Search for the cell housing the specified text and yield its [X, Y] center coordinate. 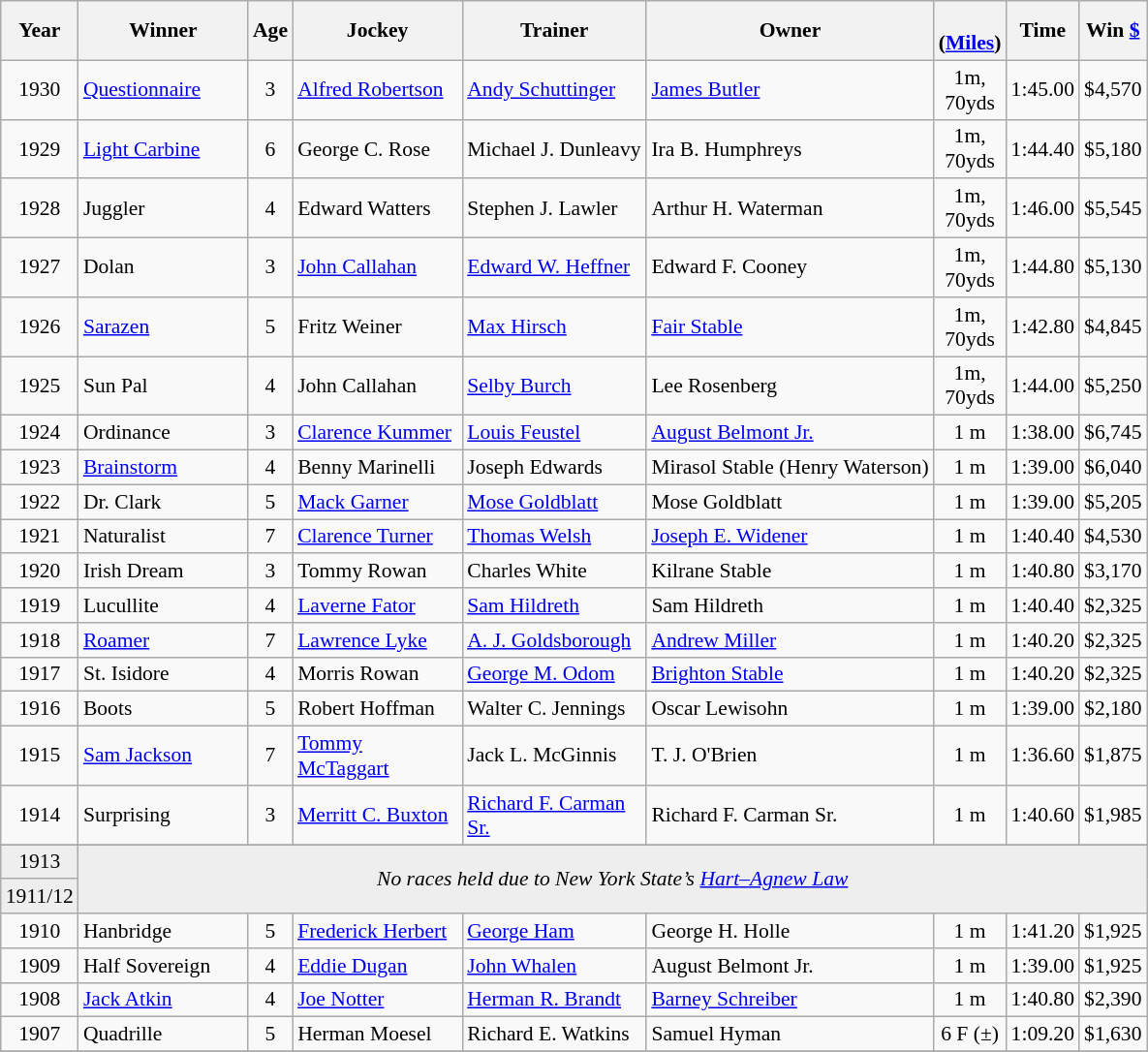
Time [1042, 31]
Selby Burch [554, 386]
Samuel Hyman [790, 1035]
Age [270, 31]
Jack Atkin [163, 1000]
1920 [40, 572]
(Miles) [971, 31]
Brainstorm [163, 468]
Naturalist [163, 537]
1917 [40, 674]
Arthur H. Waterman [790, 209]
1914 [40, 816]
Ordinance [163, 433]
$5,545 [1112, 209]
$1,875 [1112, 756]
St. Isidore [163, 674]
Charles White [554, 572]
$2,390 [1112, 1000]
Ira B. Humphreys [790, 149]
1:40.60 [1042, 816]
$2,180 [1112, 709]
1:44.00 [1042, 386]
1:42.80 [1042, 327]
Dolan [163, 267]
Louis Feustel [554, 433]
Fritz Weiner [378, 327]
1924 [40, 433]
1:09.20 [1042, 1035]
$5,130 [1112, 267]
Joseph Edwards [554, 468]
1911/12 [40, 897]
Lawrence Lyke [378, 640]
Edward Watters [378, 209]
$5,180 [1112, 149]
Tommy Rowan [378, 572]
Win $ [1112, 31]
Andrew Miller [790, 640]
Clarence Turner [378, 537]
6 [270, 149]
Alfred Robertson [378, 89]
George C. Rose [378, 149]
Jack L. McGinnis [554, 756]
No races held due to New York State’s Hart–Agnew Law [612, 880]
Frederick Herbert [378, 931]
T. J. O'Brien [790, 756]
1910 [40, 931]
1908 [40, 1000]
$4,570 [1112, 89]
1916 [40, 709]
Barney Schreiber [790, 1000]
Edward F. Cooney [790, 267]
Lucullite [163, 605]
Oscar Lewisohn [790, 709]
Mack Garner [378, 502]
George H. Holle [790, 931]
1919 [40, 605]
Hanbridge [163, 931]
Richard E. Watkins [554, 1035]
1:44.80 [1042, 267]
Sun Pal [163, 386]
1926 [40, 327]
$1,630 [1112, 1035]
John Whalen [554, 966]
A. J. Goldsborough [554, 640]
1:45.00 [1042, 89]
1:41.20 [1042, 931]
George M. Odom [554, 674]
Walter C. Jennings [554, 709]
Kilrane Stable [790, 572]
$5,250 [1112, 386]
Merritt C. Buxton [378, 816]
Sam Jackson [163, 756]
6 F (±) [971, 1035]
George Ham [554, 931]
1:38.00 [1042, 433]
Herman R. Brandt [554, 1000]
Boots [163, 709]
$3,170 [1112, 572]
Lee Rosenberg [790, 386]
$6,040 [1112, 468]
Stephen J. Lawler [554, 209]
1923 [40, 468]
$5,205 [1112, 502]
Morris Rowan [378, 674]
1918 [40, 640]
Andy Schuttinger [554, 89]
1930 [40, 89]
Tommy McTaggart [378, 756]
1915 [40, 756]
James Butler [790, 89]
1913 [40, 862]
Owner [790, 31]
Dr. Clark [163, 502]
Roamer [163, 640]
1922 [40, 502]
Trainer [554, 31]
1909 [40, 966]
Irish Dream [163, 572]
Joseph E. Widener [790, 537]
1928 [40, 209]
Quadrille [163, 1035]
Clarence Kummer [378, 433]
Edward W. Heffner [554, 267]
1929 [40, 149]
1:44.40 [1042, 149]
Joe Notter [378, 1000]
Questionnaire [163, 89]
Brighton Stable [790, 674]
Herman Moesel [378, 1035]
Surprising [163, 816]
$4,530 [1112, 537]
$1,985 [1112, 816]
Benny Marinelli [378, 468]
Michael J. Dunleavy [554, 149]
Fair Stable [790, 327]
1:36.60 [1042, 756]
Eddie Dugan [378, 966]
Thomas Welsh [554, 537]
Light Carbine [163, 149]
Laverne Fator [378, 605]
Winner [163, 31]
1:46.00 [1042, 209]
1925 [40, 386]
$4,845 [1112, 327]
Sarazen [163, 327]
Juggler [163, 209]
1921 [40, 537]
Robert Hoffman [378, 709]
Half Sovereign [163, 966]
1907 [40, 1035]
Year [40, 31]
Mirasol Stable (Henry Waterson) [790, 468]
Jockey [378, 31]
Max Hirsch [554, 327]
1927 [40, 267]
$6,745 [1112, 433]
